Return [x, y] of the center of cell containing provided text 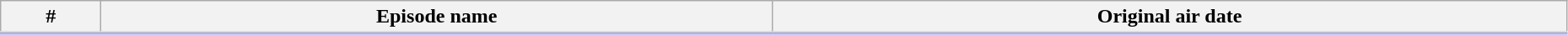
Episode name [437, 17]
# [51, 17]
Original air date [1170, 17]
